Provide the [x, y] coordinate of the cell's center where the given text is located.  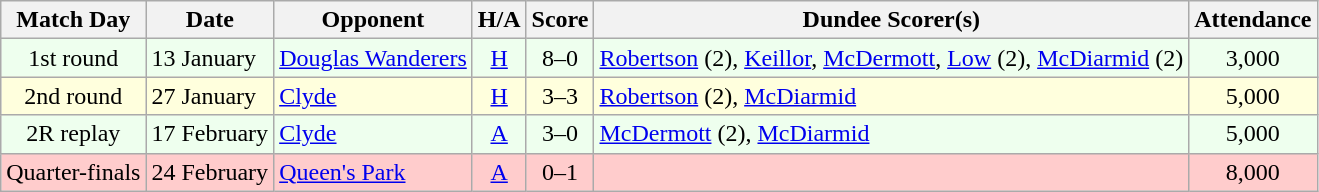
13 January [210, 58]
Attendance [1253, 20]
17 February [210, 134]
Opponent [374, 20]
8–0 [560, 58]
Score [560, 20]
1st round [74, 58]
Queen's Park [374, 172]
Robertson (2), Keillor, McDermott, Low (2), McDiarmid (2) [892, 58]
Quarter-finals [74, 172]
2nd round [74, 96]
Date [210, 20]
2R replay [74, 134]
24 February [210, 172]
27 January [210, 96]
8,000 [1253, 172]
Match Day [74, 20]
Robertson (2), McDiarmid [892, 96]
3–3 [560, 96]
Douglas Wanderers [374, 58]
H/A [499, 20]
3–0 [560, 134]
Dundee Scorer(s) [892, 20]
McDermott (2), McDiarmid [892, 134]
0–1 [560, 172]
3,000 [1253, 58]
